Identify which cell holds the provided text, then report its [X, Y] central coordinate. 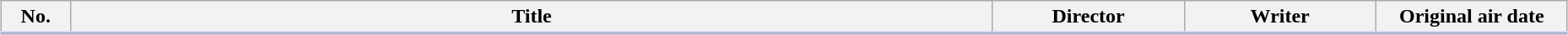
No. [35, 17]
Title [532, 17]
Original air date [1472, 17]
Writer [1279, 17]
Director [1089, 17]
